From the cell containing the given text, extract its center point as (x, y) coordinate. 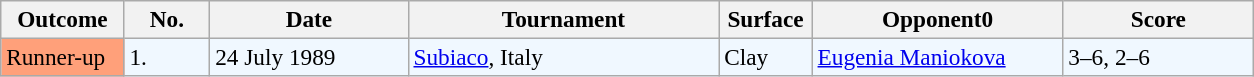
1. (167, 57)
24 July 1989 (309, 57)
Opponent0 (938, 19)
Clay (766, 57)
Tournament (564, 19)
3–6, 2–6 (1158, 57)
Date (309, 19)
Subiaco, Italy (564, 57)
Runner-up (62, 57)
Outcome (62, 19)
Surface (766, 19)
Score (1158, 19)
No. (167, 19)
Eugenia Maniokova (938, 57)
